From the cell containing the given text, extract its center point as [x, y] coordinate. 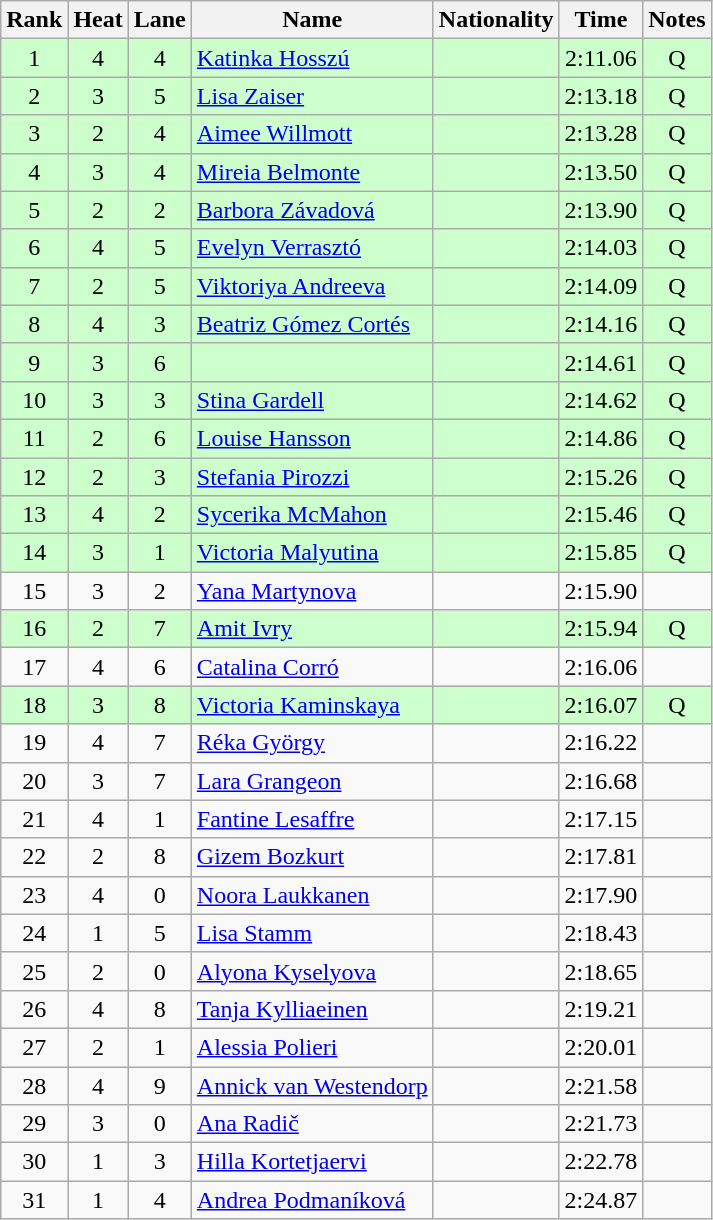
21 [34, 819]
2:22.78 [601, 1162]
27 [34, 1047]
2:18.43 [601, 933]
Noora Laukkanen [312, 895]
Barbora Závadová [312, 210]
13 [34, 515]
2:21.73 [601, 1124]
Alyona Kyselyova [312, 971]
Alessia Polieri [312, 1047]
Annick van Westendorp [312, 1085]
2:15.90 [601, 591]
Victoria Kaminskaya [312, 705]
Réka György [312, 743]
2:14.86 [601, 438]
Victoria Malyutina [312, 553]
Stefania Pirozzi [312, 477]
Yana Martynova [312, 591]
Tanja Kylliaeinen [312, 1009]
2:17.90 [601, 895]
23 [34, 895]
Andrea Podmaníková [312, 1200]
Time [601, 20]
2:20.01 [601, 1047]
2:17.81 [601, 857]
2:13.90 [601, 210]
31 [34, 1200]
2:11.06 [601, 58]
Rank [34, 20]
18 [34, 705]
Lisa Stamm [312, 933]
Lisa Zaiser [312, 96]
29 [34, 1124]
Catalina Corró [312, 667]
Sycerika McMahon [312, 515]
Stina Gardell [312, 400]
2:14.09 [601, 286]
Fantine Lesaffre [312, 819]
2:18.65 [601, 971]
Gizem Bozkurt [312, 857]
2:16.07 [601, 705]
2:14.61 [601, 362]
25 [34, 971]
2:13.50 [601, 172]
Ana Radič [312, 1124]
Evelyn Verrasztó [312, 248]
Aimee Willmott [312, 134]
Lane [160, 20]
20 [34, 781]
2:15.94 [601, 629]
2:14.16 [601, 324]
2:13.28 [601, 134]
2:19.21 [601, 1009]
Hilla Kortetjaervi [312, 1162]
2:24.87 [601, 1200]
2:15.26 [601, 477]
Amit Ivry [312, 629]
2:21.58 [601, 1085]
19 [34, 743]
Lara Grangeon [312, 781]
2:16.06 [601, 667]
16 [34, 629]
2:15.85 [601, 553]
2:16.68 [601, 781]
12 [34, 477]
Heat [98, 20]
2:17.15 [601, 819]
11 [34, 438]
10 [34, 400]
Mireia Belmonte [312, 172]
17 [34, 667]
Katinka Hosszú [312, 58]
2:16.22 [601, 743]
2:13.18 [601, 96]
2:14.62 [601, 400]
Nationality [496, 20]
15 [34, 591]
26 [34, 1009]
24 [34, 933]
Viktoriya Andreeva [312, 286]
28 [34, 1085]
Notes [677, 20]
2:15.46 [601, 515]
2:14.03 [601, 248]
14 [34, 553]
Louise Hansson [312, 438]
Name [312, 20]
30 [34, 1162]
22 [34, 857]
Beatriz Gómez Cortés [312, 324]
